Provide the [x, y] coordinate of the cell's center where the given text is located.  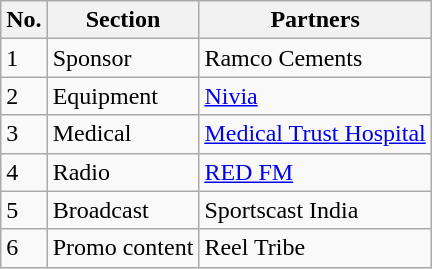
Partners [315, 20]
3 [24, 134]
5 [24, 210]
No. [24, 20]
Ramco Cements [315, 58]
Nivia [315, 96]
2 [24, 96]
Medical [123, 134]
Sponsor [123, 58]
Reel Tribe [315, 248]
6 [24, 248]
Sportscast India [315, 210]
Equipment [123, 96]
RED FM [315, 172]
Broadcast [123, 210]
1 [24, 58]
Radio [123, 172]
Promo content [123, 248]
Medical Trust Hospital [315, 134]
Section [123, 20]
4 [24, 172]
